Provide the [x, y] coordinate of the cell's center where the given text is located.  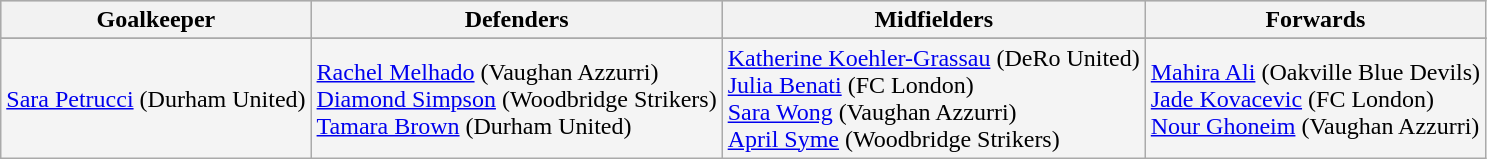
Sara Petrucci (Durham United) [156, 98]
Midfielders [934, 20]
Katherine Koehler-Grassau (DeRo United)Julia Benati (FC London)Sara Wong (Vaughan Azzurri)April Syme (Woodbridge Strikers) [934, 98]
Rachel Melhado (Vaughan Azzurri)Diamond Simpson (Woodbridge Strikers)Tamara Brown (Durham United) [516, 98]
Mahira Ali (Oakville Blue Devils)Jade Kovacevic (FC London)Nour Ghoneim (Vaughan Azzurri) [1315, 98]
Defenders [516, 20]
Forwards [1315, 20]
Goalkeeper [156, 20]
